Return the [x, y] coordinate for the center point of the cell that contains the specified text.  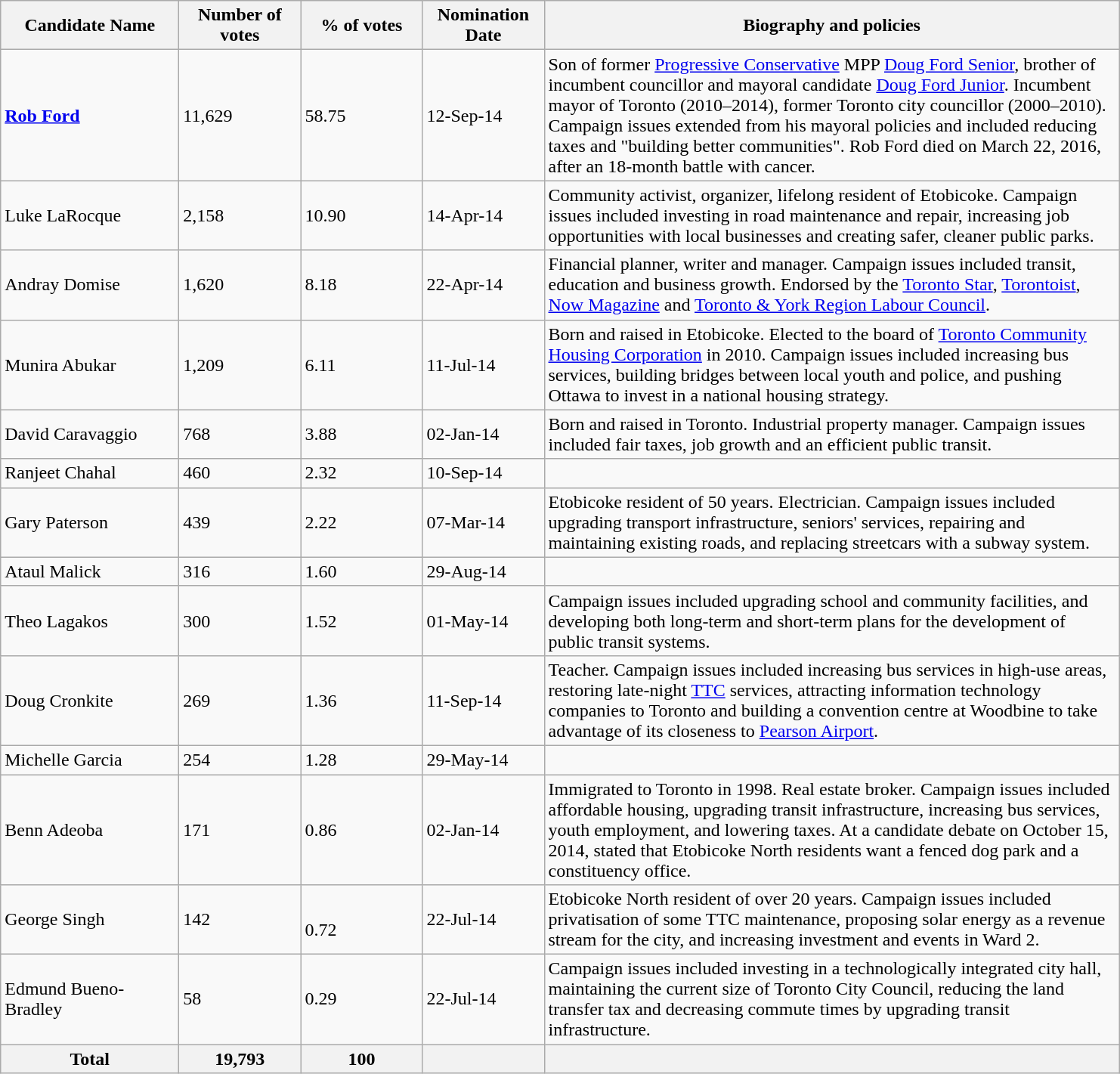
300 [240, 621]
10-Sep-14 [484, 473]
29-Aug-14 [484, 571]
Edmund Bueno-Bradley [90, 999]
07-Mar-14 [484, 522]
1.36 [361, 700]
6.11 [361, 364]
Munira Abukar [90, 364]
0.86 [361, 829]
Nomination Date [484, 26]
Ranjeet Chahal [90, 473]
58.75 [361, 115]
171 [240, 829]
Number of votes [240, 26]
8.18 [361, 285]
0.29 [361, 999]
Born and raised in Toronto. Industrial property manager. Campaign issues included fair taxes, job growth and an efficient public transit. [831, 434]
1.28 [361, 760]
14-Apr-14 [484, 215]
Total [90, 1059]
Rob Ford [90, 115]
Biography and policies [831, 26]
316 [240, 571]
11-Sep-14 [484, 700]
22-Apr-14 [484, 285]
Gary Paterson [90, 522]
254 [240, 760]
Michelle Garcia [90, 760]
58 [240, 999]
1,620 [240, 285]
19,793 [240, 1059]
0.72 [361, 920]
3.88 [361, 434]
29-May-14 [484, 760]
11,629 [240, 115]
Benn Adeoba [90, 829]
1,209 [240, 364]
1.60 [361, 571]
460 [240, 473]
2,158 [240, 215]
100 [361, 1059]
George Singh [90, 920]
Ataul Malick [90, 571]
Theo Lagakos [90, 621]
Doug Cronkite [90, 700]
269 [240, 700]
768 [240, 434]
142 [240, 920]
01-May-14 [484, 621]
2.22 [361, 522]
12-Sep-14 [484, 115]
Andray Domise [90, 285]
Candidate Name [90, 26]
1.52 [361, 621]
2.32 [361, 473]
10.90 [361, 215]
% of votes [361, 26]
11-Jul-14 [484, 364]
439 [240, 522]
Luke LaRocque [90, 215]
David Caravaggio [90, 434]
